Find where the given text appears and provide that cell's center as [X, Y] coordinate. 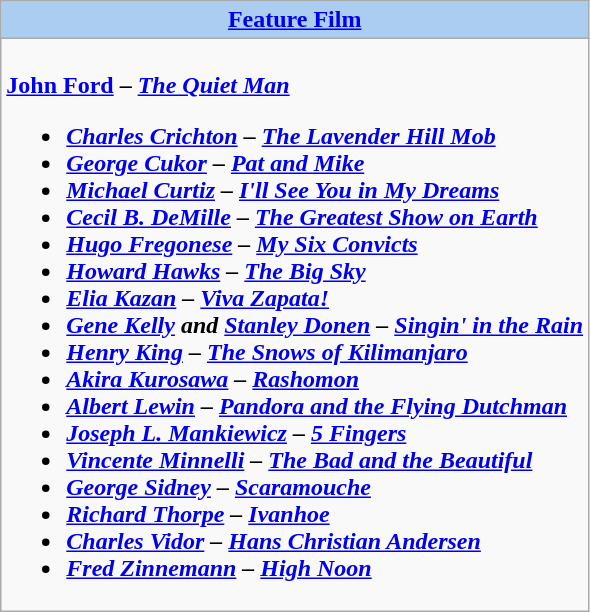
Feature Film [295, 20]
